Locate the cell with the specified text and output its [x, y] center coordinate. 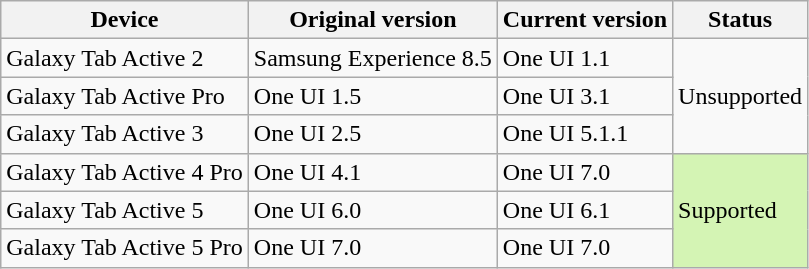
One UI 1.1 [584, 58]
One UI 4.1 [372, 172]
Status [740, 20]
One UI 2.5 [372, 134]
Device [125, 20]
Original version [372, 20]
One UI 3.1 [584, 96]
Galaxy Tab Active 4 Pro [125, 172]
Galaxy Tab Active 5 [125, 210]
One UI 1.5 [372, 96]
One UI 6.0 [372, 210]
One UI 6.1 [584, 210]
Galaxy Tab Active 5 Pro [125, 248]
Supported [740, 210]
Galaxy Tab Active 2 [125, 58]
Unsupported [740, 96]
Galaxy Tab Active Pro [125, 96]
Current version [584, 20]
One UI 5.1.1 [584, 134]
Galaxy Tab Active 3 [125, 134]
Samsung Experience 8.5 [372, 58]
